Locate the cell with the specified text and output its (x, y) center coordinate. 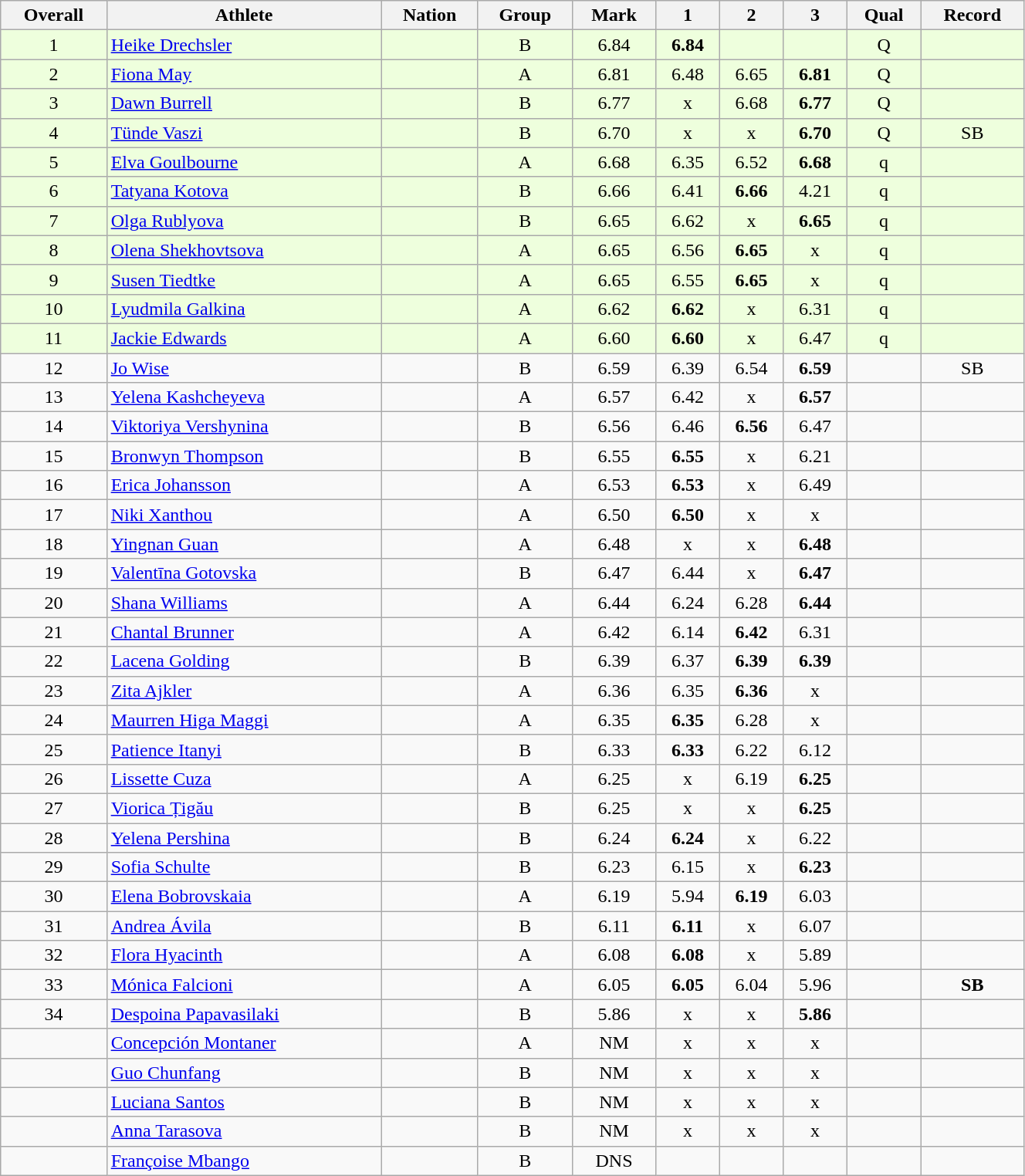
Viorica Țigău (244, 808)
8 (54, 250)
4.21 (815, 191)
22 (54, 661)
5.89 (815, 955)
32 (54, 955)
DNS (614, 1161)
29 (54, 867)
21 (54, 632)
5.96 (815, 985)
Fiona May (244, 74)
6 (54, 191)
Valentīna Gotovska (244, 573)
Mark (614, 15)
4 (54, 133)
6.37 (688, 661)
6.49 (815, 485)
Elena Bobrovskaia (244, 897)
25 (54, 749)
12 (54, 368)
34 (54, 1014)
6.12 (815, 749)
6.21 (815, 456)
Lyudmila Galkina (244, 309)
26 (54, 779)
Maurren Higa Maggi (244, 720)
20 (54, 603)
Sofia Schulte (244, 867)
28 (54, 837)
Andrea Ávila (244, 926)
15 (54, 456)
Heike Drechsler (244, 45)
Athlete (244, 15)
Elva Goulbourne (244, 162)
5 (54, 162)
Olena Shekhovtsova (244, 250)
Yingnan Guan (244, 544)
9 (54, 279)
17 (54, 515)
14 (54, 427)
Bronwyn Thompson (244, 456)
6.07 (815, 926)
Overall (54, 15)
Despoina Papavasilaki (244, 1014)
Yelena Pershina (244, 837)
Mónica Falcioni (244, 985)
6.14 (688, 632)
10 (54, 309)
Anna Tarasova (244, 1131)
13 (54, 397)
23 (54, 691)
6.04 (751, 985)
Yelena Kashcheyeva (244, 397)
Flora Hyacinth (244, 955)
Tünde Vaszi (244, 133)
6.54 (751, 368)
6.46 (688, 427)
Nation (429, 15)
Concepción Montaner (244, 1043)
Lacena Golding (244, 661)
Jo Wise (244, 368)
Shana Williams (244, 603)
5.94 (688, 897)
Lissette Cuza (244, 779)
Olga Rublyova (244, 221)
Record (973, 15)
Luciana Santos (244, 1102)
6.52 (751, 162)
Patience Itanyi (244, 749)
18 (54, 544)
6.41 (688, 191)
Niki Xanthou (244, 515)
Erica Johansson (244, 485)
6.03 (815, 897)
Group (525, 15)
30 (54, 897)
Viktoriya Vershynina (244, 427)
7 (54, 221)
Susen Tiedtke (244, 279)
11 (54, 338)
16 (54, 485)
Chantal Brunner (244, 632)
Françoise Mbango (244, 1161)
Tatyana Kotova (244, 191)
19 (54, 573)
Zita Ajkler (244, 691)
Guo Chunfang (244, 1073)
6.15 (688, 867)
27 (54, 808)
31 (54, 926)
33 (54, 985)
Dawn Burrell (244, 103)
24 (54, 720)
Qual (884, 15)
Jackie Edwards (244, 338)
